Extract the [X, Y] coordinate from the center of the cell holding the provided text.  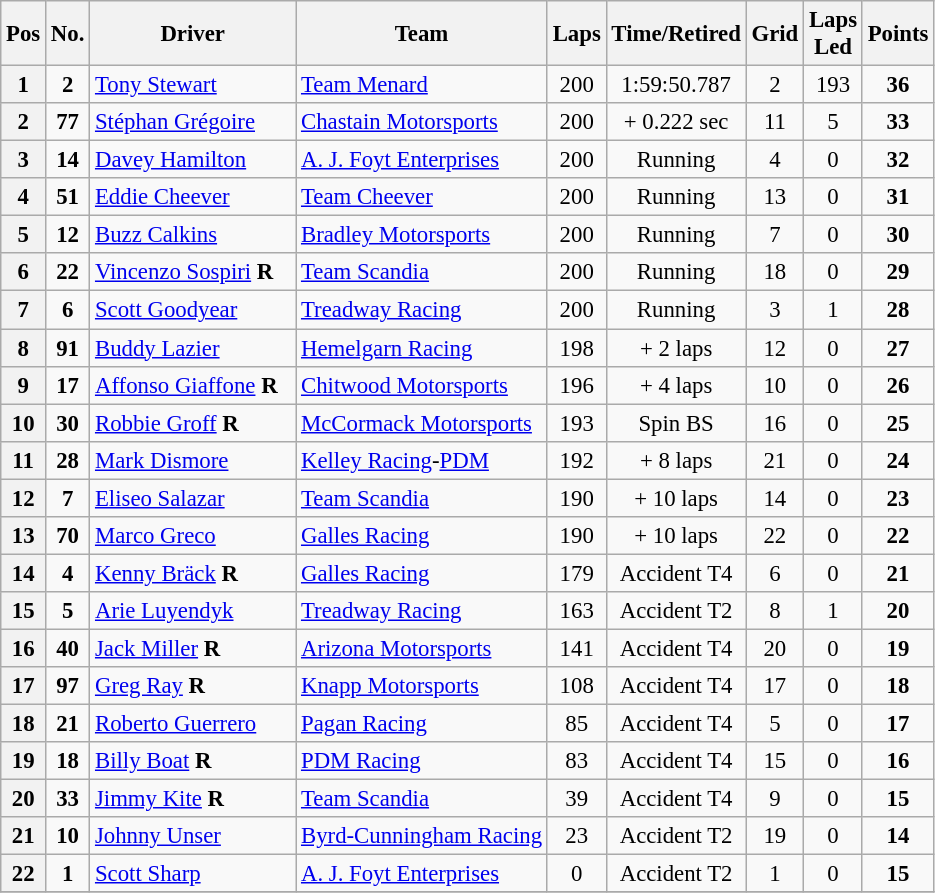
Johnny Unser [193, 836]
Scott Goodyear [193, 310]
31 [898, 197]
PDM Racing [422, 761]
196 [576, 385]
77 [68, 122]
Laps [576, 34]
36 [898, 85]
39 [576, 799]
+ 0.222 sec [676, 122]
Kenny Bräck R [193, 573]
27 [898, 348]
Greg Ray R [193, 686]
Arizona Motorsports [422, 648]
Bradley Motorsports [422, 235]
Chastain Motorsports [422, 122]
Spin BS [676, 423]
Eliseo Salazar [193, 498]
Arie Luyendyk [193, 611]
26 [898, 385]
Robbie Groff R [193, 423]
Time/Retired [676, 34]
Affonso Giaffone R [193, 385]
Team [422, 34]
Vincenzo Sospiri R [193, 273]
Buddy Lazier [193, 348]
Points [898, 34]
Jack Miller R [193, 648]
85 [576, 724]
Driver [193, 34]
Chitwood Motorsports [422, 385]
179 [576, 573]
Marco Greco [193, 536]
Pos [24, 34]
+ 2 laps [676, 348]
Tony Stewart [193, 85]
+ 8 laps [676, 460]
51 [68, 197]
141 [576, 648]
LapsLed [834, 34]
91 [68, 348]
Billy Boat R [193, 761]
Davey Hamilton [193, 160]
108 [576, 686]
Buzz Calkins [193, 235]
Pagan Racing [422, 724]
Byrd-Cunningham Racing [422, 836]
+ 4 laps [676, 385]
70 [68, 536]
32 [898, 160]
Kelley Racing-PDM [422, 460]
25 [898, 423]
Team Cheever [422, 197]
Eddie Cheever [193, 197]
192 [576, 460]
40 [68, 648]
24 [898, 460]
Stéphan Grégoire [193, 122]
Scott Sharp [193, 874]
Team Menard [422, 85]
Jimmy Kite R [193, 799]
Hemelgarn Racing [422, 348]
1:59:50.787 [676, 85]
29 [898, 273]
No. [68, 34]
McCormack Motorsports [422, 423]
Knapp Motorsports [422, 686]
Mark Dismore [193, 460]
163 [576, 611]
Grid [774, 34]
Roberto Guerrero [193, 724]
83 [576, 761]
97 [68, 686]
198 [576, 348]
